Identify which cell holds the provided text, then report its (X, Y) central coordinate. 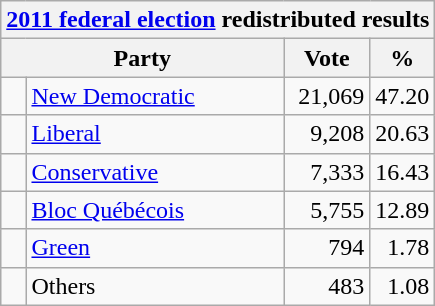
7,333 (327, 172)
20.63 (402, 134)
483 (327, 286)
Vote (327, 58)
2011 federal election redistributed results (218, 20)
Others (155, 286)
Liberal (155, 134)
12.89 (402, 210)
9,208 (327, 134)
1.78 (402, 248)
16.43 (402, 172)
Green (155, 248)
21,069 (327, 96)
Conservative (155, 172)
1.08 (402, 286)
Party (142, 58)
47.20 (402, 96)
Bloc Québécois (155, 210)
794 (327, 248)
% (402, 58)
5,755 (327, 210)
New Democratic (155, 96)
